Extract the [X, Y] coordinate from the center of the cell holding the provided text.  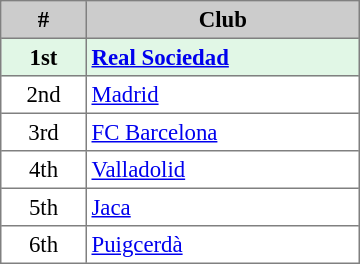
2nd [44, 95]
# [44, 20]
Valladolid [222, 170]
1st [44, 57]
4th [44, 170]
5th [44, 207]
3rd [44, 132]
FC Barcelona [222, 132]
Club [222, 20]
Madrid [222, 95]
Real Sociedad [222, 57]
Puigcerdà [222, 245]
Jaca [222, 207]
6th [44, 245]
